From the cell containing the given text, extract its center point as [X, Y] coordinate. 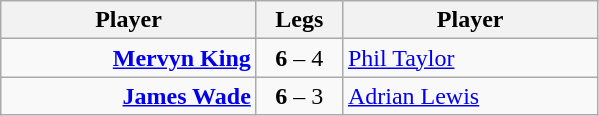
6 – 4 [299, 58]
Mervyn King [129, 58]
James Wade [129, 96]
Legs [299, 20]
6 – 3 [299, 96]
Phil Taylor [470, 58]
Adrian Lewis [470, 96]
